Capture the cell that displays the provided text and extract its (X, Y) central coordinate. 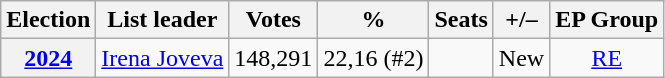
Irena Joveva (162, 58)
New (521, 58)
EP Group (607, 20)
2024 (48, 58)
+/– (521, 20)
Votes (274, 20)
% (374, 20)
Seats (461, 20)
Election (48, 20)
148,291 (274, 58)
RE (607, 58)
List leader (162, 20)
22,16 (#2) (374, 58)
